Return [x, y] of the center of cell containing provided text 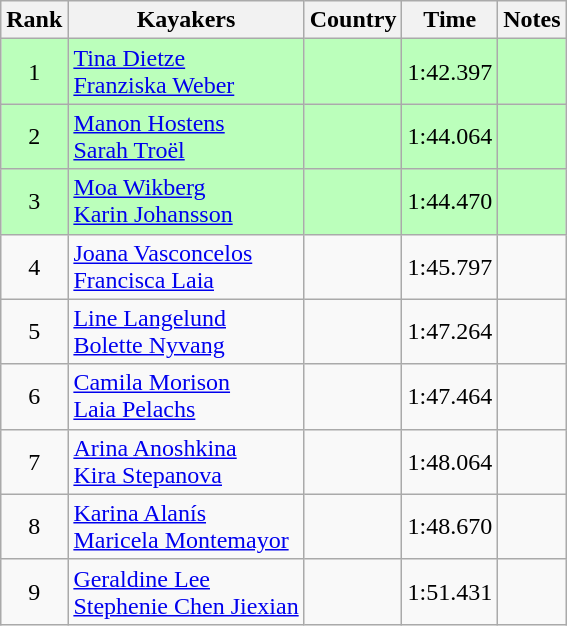
Manon HostensSarah Troël [186, 136]
Karina AlanísMaricela Montemayor [186, 526]
Arina AnoshkinaKira Stepanova [186, 462]
Camila MorisonLaia Pelachs [186, 396]
1:47.264 [450, 332]
1:48.670 [450, 526]
5 [34, 332]
2 [34, 136]
Kayakers [186, 20]
Joana VasconcelosFrancisca Laia [186, 266]
7 [34, 462]
3 [34, 202]
Line LangelundBolette Nyvang [186, 332]
1 [34, 72]
Country [353, 20]
Time [450, 20]
Rank [34, 20]
1:47.464 [450, 396]
1:48.064 [450, 462]
9 [34, 592]
Geraldine LeeStephenie Chen Jiexian [186, 592]
Tina DietzeFranziska Weber [186, 72]
1:45.797 [450, 266]
4 [34, 266]
1:42.397 [450, 72]
Moa WikbergKarin Johansson [186, 202]
Notes [532, 20]
8 [34, 526]
6 [34, 396]
1:44.470 [450, 202]
1:44.064 [450, 136]
1:51.431 [450, 592]
